Return (X, Y) of the center of cell containing provided text 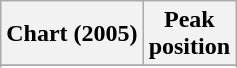
Chart (2005) (72, 34)
Peakposition (189, 34)
